Find where the given text appears and provide that cell's center as [x, y] coordinate. 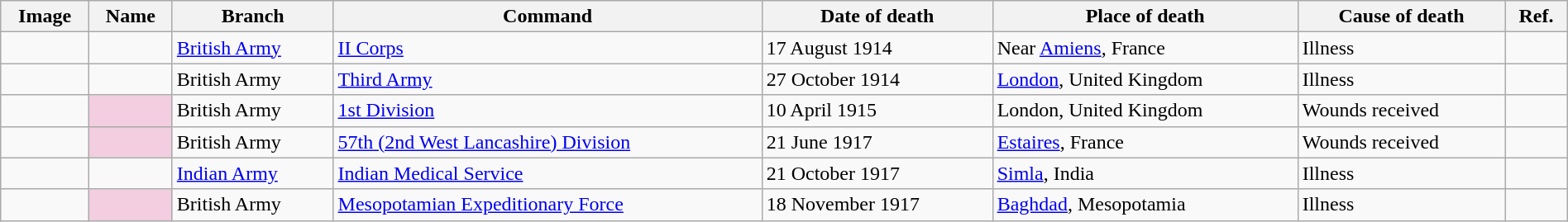
Image [45, 17]
Estaires, France [1145, 142]
Near Amiens, France [1145, 48]
Command [547, 17]
21 June 1917 [877, 142]
Third Army [547, 79]
Indian Army [253, 173]
Name [131, 17]
27 October 1914 [877, 79]
Indian Medical Service [547, 173]
Mesopotamian Expeditionary Force [547, 205]
Cause of death [1401, 17]
Date of death [877, 17]
Baghdad, Mesopotamia [1145, 205]
1st Division [547, 111]
18 November 1917 [877, 205]
21 October 1917 [877, 173]
II Corps [547, 48]
17 August 1914 [877, 48]
10 April 1915 [877, 111]
Ref. [1537, 17]
Simla, India [1145, 173]
Branch [253, 17]
57th (2nd West Lancashire) Division [547, 142]
Place of death [1145, 17]
